Return the (X, Y) coordinate for the center point of the cell that contains the specified text.  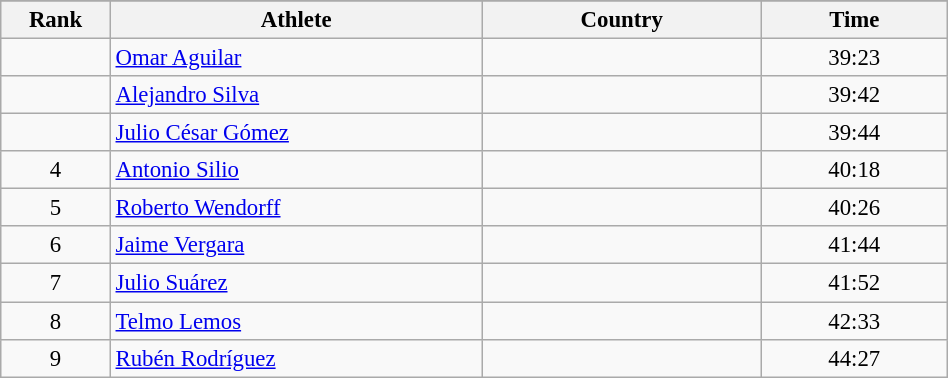
6 (56, 245)
41:44 (854, 245)
Antonio Silio (296, 170)
41:52 (854, 283)
Julio Suárez (296, 283)
Julio César Gómez (296, 133)
40:18 (854, 170)
8 (56, 321)
7 (56, 283)
Alejandro Silva (296, 95)
Jaime Vergara (296, 245)
Country (622, 20)
39:42 (854, 95)
9 (56, 358)
Athlete (296, 20)
Telmo Lemos (296, 321)
5 (56, 208)
Rubén Rodríguez (296, 358)
39:23 (854, 58)
Time (854, 20)
42:33 (854, 321)
39:44 (854, 133)
Rank (56, 20)
4 (56, 170)
40:26 (854, 208)
44:27 (854, 358)
Omar Aguilar (296, 58)
Roberto Wendorff (296, 208)
